Search for the cell housing the specified text and yield its (x, y) center coordinate. 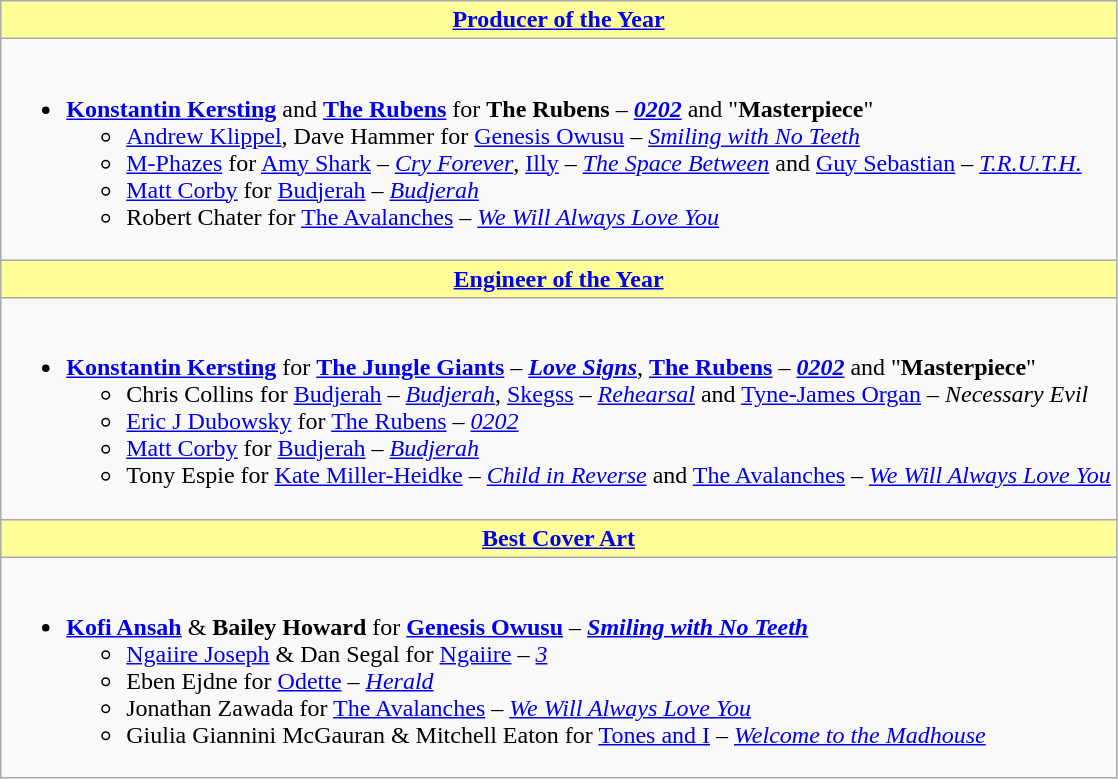
Producer of the Year (559, 20)
Engineer of the Year (559, 279)
Best Cover Art (559, 538)
